From the cell containing the given text, extract its center point as [X, Y] coordinate. 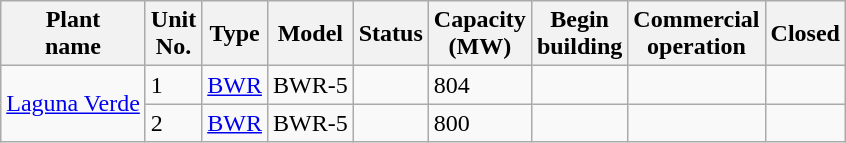
Commercialoperation [696, 34]
Type [235, 34]
Beginbuilding [579, 34]
Model [310, 34]
Plantname [74, 34]
1 [173, 85]
UnitNo. [173, 34]
Capacity(MW) [480, 34]
800 [480, 123]
Status [390, 34]
804 [480, 85]
Closed [805, 34]
2 [173, 123]
Laguna Verde [74, 104]
